For the text-containing cell, return its midpoint in (x, y) coordinate format. 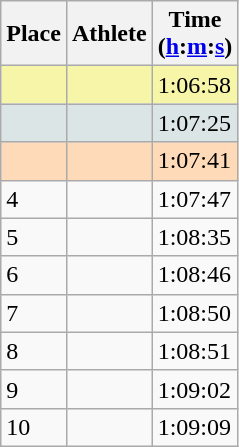
5 (34, 237)
1:07:41 (195, 161)
1:07:47 (195, 199)
6 (34, 275)
9 (34, 389)
1:09:09 (195, 427)
Athlete (109, 34)
4 (34, 199)
7 (34, 313)
1:09:02 (195, 389)
1:08:46 (195, 275)
Place (34, 34)
1:08:51 (195, 351)
1:07:25 (195, 123)
10 (34, 427)
1:08:35 (195, 237)
8 (34, 351)
1:08:50 (195, 313)
1:06:58 (195, 85)
Time(h:m:s) (195, 34)
